Identify which cell holds the provided text, then report its [x, y] central coordinate. 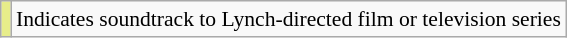
Indicates soundtrack to Lynch-directed film or television series [288, 19]
